Identify which cell holds the provided text, then report its (X, Y) central coordinate. 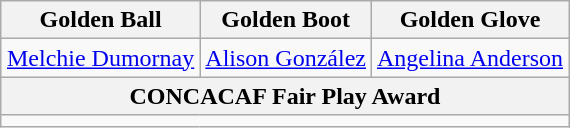
Alison González (286, 58)
Melchie Dumornay (100, 58)
CONCACAF Fair Play Award (284, 96)
Golden Boot (286, 20)
Golden Glove (470, 20)
Golden Ball (100, 20)
Angelina Anderson (470, 58)
